For the text-containing cell, return its midpoint in [x, y] coordinate format. 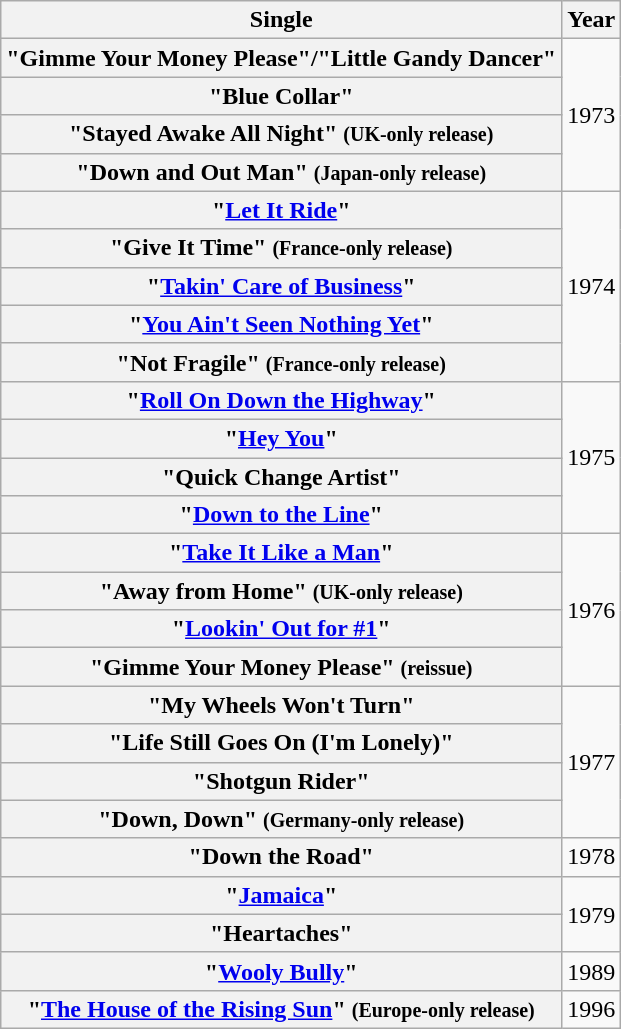
"Takin' Care of Business" [282, 286]
1977 [592, 762]
"Shotgun Rider" [282, 781]
1979 [592, 914]
"Let It Ride" [282, 210]
"Give It Time" (France-only release) [282, 248]
"Wooly Bully" [282, 971]
1989 [592, 971]
1978 [592, 857]
"The House of the Rising Sun" (Europe-only release) [282, 1009]
"Gimme Your Money Please"/"Little Gandy Dancer" [282, 58]
"Down and Out Man" (Japan-only release) [282, 172]
"Stayed Awake All Night" (UK-only release) [282, 134]
1973 [592, 115]
"My Wheels Won't Turn" [282, 705]
Single [282, 20]
1975 [592, 457]
1976 [592, 610]
"Away from Home" (UK-only release) [282, 591]
"Roll On Down the Highway" [282, 400]
"Quick Change Artist" [282, 477]
Year [592, 20]
"Hey You" [282, 438]
1996 [592, 1009]
"Not Fragile" (France-only release) [282, 362]
"Jamaica" [282, 895]
"Blue Collar" [282, 96]
"Heartaches" [282, 933]
"Down to the Line" [282, 515]
"You Ain't Seen Nothing Yet" [282, 324]
"Down the Road" [282, 857]
"Gimme Your Money Please" (reissue) [282, 667]
"Take It Like a Man" [282, 553]
"Life Still Goes On (I'm Lonely)" [282, 743]
"Down, Down" (Germany-only release) [282, 819]
1974 [592, 286]
"Lookin' Out for #1" [282, 629]
